Return (x, y) of the center of cell containing provided text 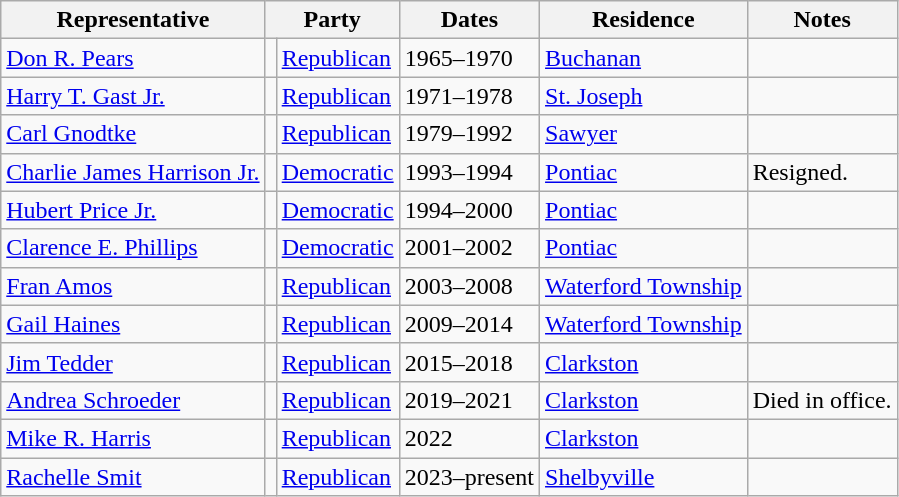
Rachelle Smit (133, 477)
2009–2014 (469, 324)
1965–1970 (469, 58)
St. Joseph (644, 96)
1994–2000 (469, 210)
Sawyer (644, 134)
Died in office. (822, 400)
Party (332, 20)
Notes (822, 20)
Charlie James Harrison Jr. (133, 172)
2023–present (469, 477)
Shelbyville (644, 477)
Residence (644, 20)
Harry T. Gast Jr. (133, 96)
Jim Tedder (133, 362)
2022 (469, 438)
Hubert Price Jr. (133, 210)
Clarence E. Phillips (133, 248)
Carl Gnodtke (133, 134)
Representative (133, 20)
2019–2021 (469, 400)
2015–2018 (469, 362)
Don R. Pears (133, 58)
Dates (469, 20)
Fran Amos (133, 286)
1979–1992 (469, 134)
1993–1994 (469, 172)
2001–2002 (469, 248)
Mike R. Harris (133, 438)
1971–1978 (469, 96)
Buchanan (644, 58)
2003–2008 (469, 286)
Gail Haines (133, 324)
Andrea Schroeder (133, 400)
Resigned. (822, 172)
